Detect which cell encompasses the target text, then output its [X, Y] center coordinate. 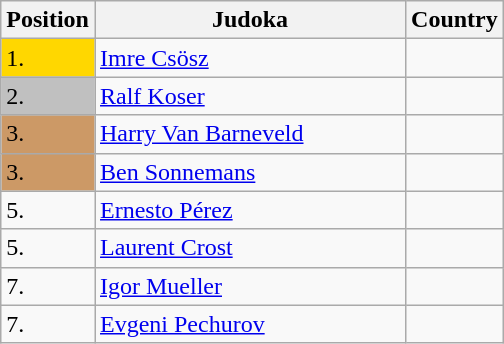
Ernesto Pérez [250, 210]
Imre Csösz [250, 58]
Country [455, 20]
Judoka [250, 20]
Position [48, 20]
2. [48, 96]
Igor Mueller [250, 286]
Harry Van Barneveld [250, 134]
Evgeni Pechurov [250, 324]
Ralf Koser [250, 96]
1. [48, 58]
Laurent Crost [250, 248]
Ben Sonnemans [250, 172]
